Search for the cell housing the specified text and yield its (X, Y) center coordinate. 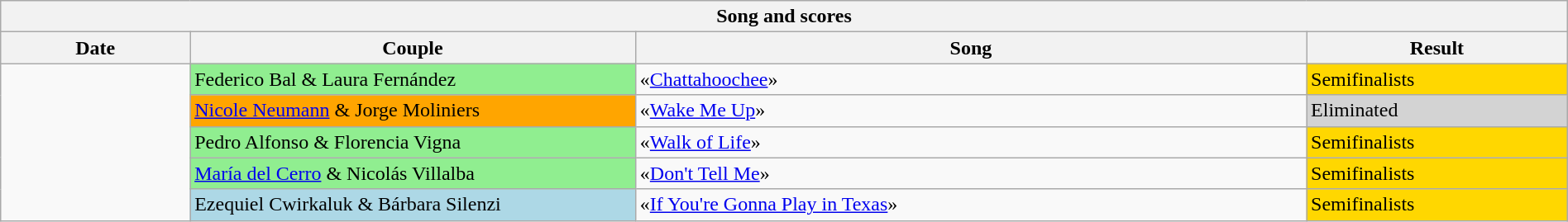
Song and scores (784, 17)
Date (96, 48)
Nicole Neumann & Jorge Moliniers (414, 111)
«Chattahoochee» (971, 79)
Ezequiel Cwirkaluk & Bárbara Silenzi (414, 205)
Song (971, 48)
«Wake Me Up» (971, 111)
Pedro Alfonso & Florencia Vigna (414, 142)
Couple (414, 48)
María del Cerro & Nicolás Villalba (414, 173)
Result (1437, 48)
Federico Bal & Laura Fernández (414, 79)
Eliminated (1437, 111)
«If You're Gonna Play in Texas» (971, 205)
«Don't Tell Me» (971, 173)
«Walk of Life» (971, 142)
